Find where the given text appears and provide that cell's center as (X, Y) coordinate. 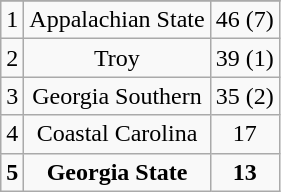
5 (12, 172)
2 (12, 58)
17 (244, 134)
Georgia Southern (117, 96)
Troy (117, 58)
Appalachian State (117, 20)
39 (1) (244, 58)
4 (12, 134)
13 (244, 172)
35 (2) (244, 96)
1 (12, 20)
Coastal Carolina (117, 134)
3 (12, 96)
46 (7) (244, 20)
Georgia State (117, 172)
